Return (X, Y) of the center of cell containing provided text 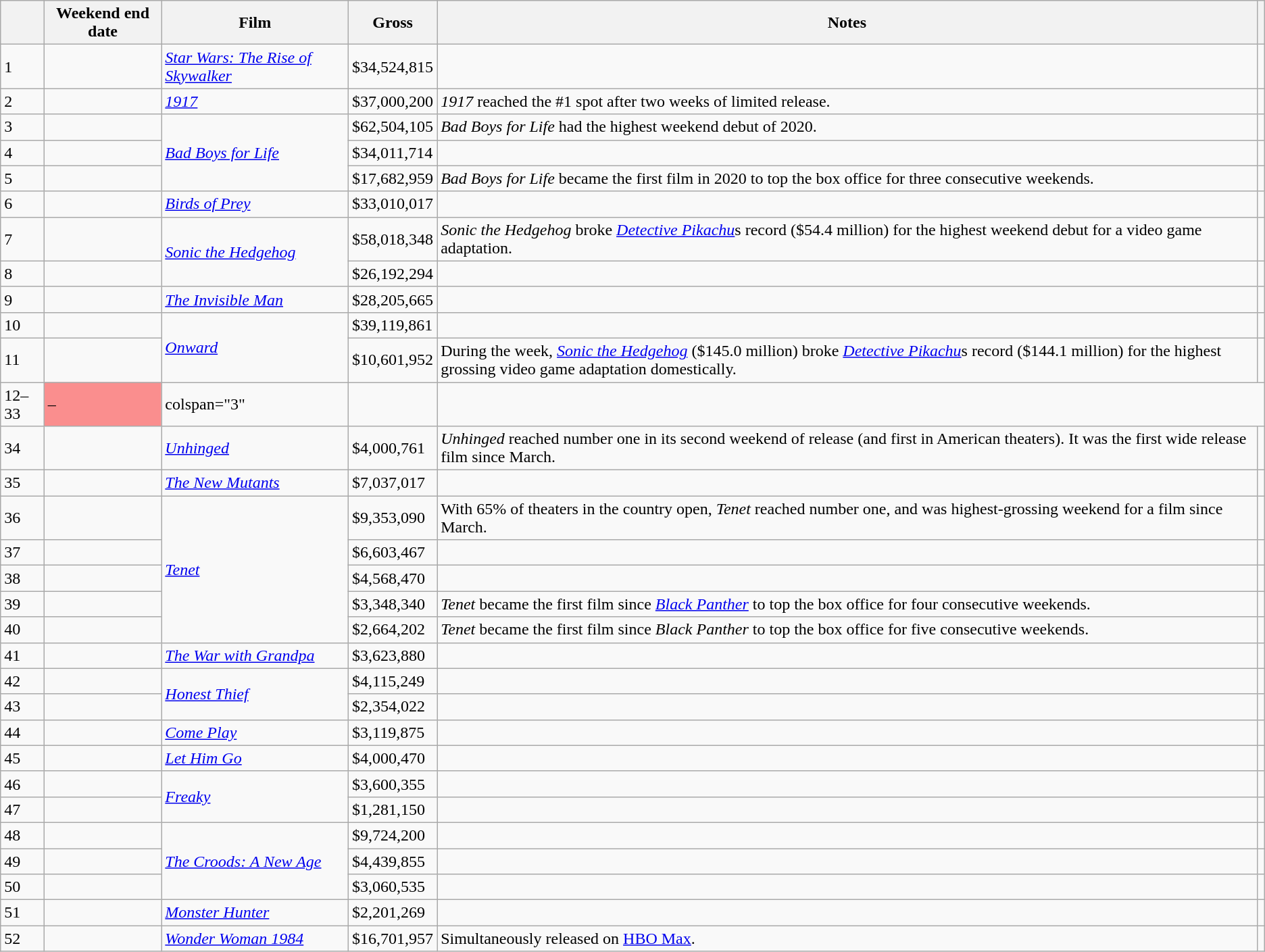
colspan="3" (255, 404)
45 (22, 758)
11 (22, 359)
$4,439,855 (393, 861)
Sonic the Hedgehog (255, 251)
12–33 (22, 404)
$7,037,017 (393, 483)
$9,353,090 (393, 518)
34 (22, 449)
Bad Boys for Life became the first film in 2020 to top the box office for three consecutive weekends. (847, 178)
$16,701,957 (393, 938)
50 (22, 887)
44 (22, 732)
40 (22, 630)
The War with Grandpa (255, 655)
42 (22, 681)
4 (22, 153)
9 (22, 299)
1917 (255, 101)
Sonic the Hedgehog broke Detective Pikachus record ($54.4 million) for the highest weekend debut for a video game adaptation. (847, 239)
$62,504,105 (393, 127)
1917 reached the #1 spot after two weeks of limited release. (847, 101)
36 (22, 518)
$39,119,861 (393, 325)
$58,018,348 (393, 239)
$2,201,269 (393, 913)
$37,000,200 (393, 101)
$34,011,714 (393, 153)
Simultaneously released on HBO Max. (847, 938)
49 (22, 861)
46 (22, 784)
Tenet became the first film since Black Panther to top the box office for five consecutive weekends. (847, 630)
Unhinged (255, 449)
Film (255, 23)
41 (22, 655)
$6,603,467 (393, 553)
The New Mutants (255, 483)
Birds of Prey (255, 204)
48 (22, 835)
$2,354,022 (393, 707)
$17,682,959 (393, 178)
38 (22, 578)
Bad Boys for Life (255, 153)
– (103, 404)
10 (22, 325)
Wonder Woman 1984 (255, 938)
$4,000,470 (393, 758)
Onward (255, 347)
7 (22, 239)
$28,205,665 (393, 299)
2 (22, 101)
Honest Thief (255, 694)
35 (22, 483)
Star Wars: The Rise of Skywalker (255, 66)
51 (22, 913)
With 65% of theaters in the country open, Tenet reached number one, and was highest-grossing weekend for a film since March. (847, 518)
$3,600,355 (393, 784)
$34,524,815 (393, 66)
Come Play (255, 732)
$1,281,150 (393, 809)
52 (22, 938)
37 (22, 553)
Gross (393, 23)
8 (22, 274)
Monster Hunter (255, 913)
The Croods: A New Age (255, 861)
39 (22, 604)
Freaky (255, 797)
$4,568,470 (393, 578)
$26,192,294 (393, 274)
Bad Boys for Life had the highest weekend debut of 2020. (847, 127)
Let Him Go (255, 758)
$10,601,952 (393, 359)
$3,119,875 (393, 732)
Notes (847, 23)
5 (22, 178)
$9,724,200 (393, 835)
3 (22, 127)
$2,664,202 (393, 630)
Tenet (255, 569)
$4,115,249 (393, 681)
Unhinged reached number one in its second weekend of release (and first in American theaters). It was the first wide release film since March. (847, 449)
Tenet became the first film since Black Panther to top the box office for four consecutive weekends. (847, 604)
$33,010,017 (393, 204)
6 (22, 204)
$4,000,761 (393, 449)
$3,060,535 (393, 887)
47 (22, 809)
Weekend end date (103, 23)
1 (22, 66)
The Invisible Man (255, 299)
$3,348,340 (393, 604)
$3,623,880 (393, 655)
43 (22, 707)
